Detect which cell encompasses the target text, then output its (x, y) center coordinate. 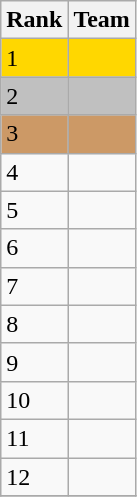
1 (34, 58)
Team (102, 20)
7 (34, 286)
2 (34, 96)
3 (34, 134)
5 (34, 210)
9 (34, 362)
12 (34, 477)
4 (34, 172)
Rank (34, 20)
6 (34, 248)
8 (34, 324)
11 (34, 438)
10 (34, 400)
